Detect which cell encompasses the target text, then output its (X, Y) center coordinate. 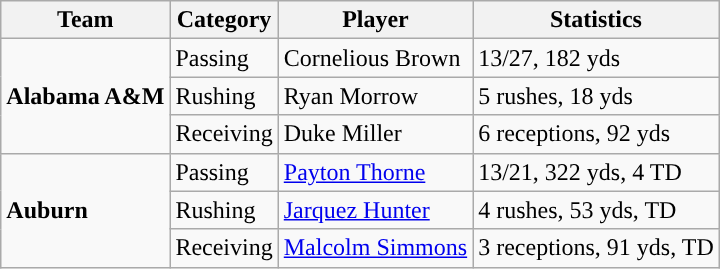
Ryan Morrow (375, 96)
Cornelious Brown (375, 58)
Jarquez Hunter (375, 210)
Malcolm Simmons (375, 248)
Payton Thorne (375, 172)
5 rushes, 18 yds (596, 96)
6 receptions, 92 yds (596, 134)
3 receptions, 91 yds, TD (596, 248)
Statistics (596, 20)
4 rushes, 53 yds, TD (596, 210)
Player (375, 20)
Duke Miller (375, 134)
Auburn (86, 210)
Category (224, 20)
13/27, 182 yds (596, 58)
13/21, 322 yds, 4 TD (596, 172)
Alabama A&M (86, 96)
Team (86, 20)
